Locate the cell with the specified text and output its (x, y) center coordinate. 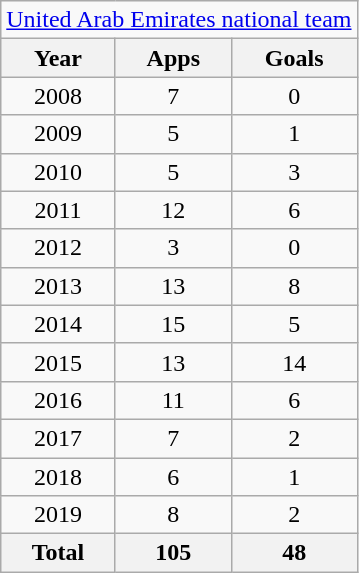
15 (173, 324)
14 (294, 362)
United Arab Emirates national team (179, 20)
2017 (58, 438)
2012 (58, 248)
2015 (58, 362)
Apps (173, 58)
Year (58, 58)
2009 (58, 134)
2010 (58, 172)
Goals (294, 58)
11 (173, 400)
2014 (58, 324)
2018 (58, 477)
2011 (58, 210)
105 (173, 553)
48 (294, 553)
2008 (58, 96)
Total (58, 553)
2013 (58, 286)
2019 (58, 515)
12 (173, 210)
2016 (58, 400)
